From the cell containing the given text, extract its center point as [X, Y] coordinate. 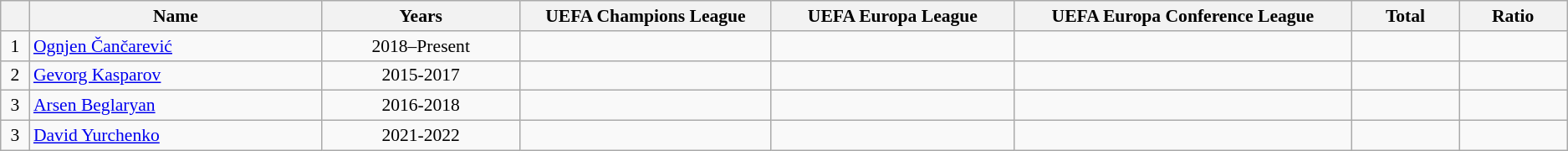
Gevorg Kasparov [176, 75]
Ognjen Čančarević [176, 46]
2 [15, 75]
Years [421, 16]
UEFA Europa Conference League [1182, 16]
UEFA Champions League [646, 16]
Arsen Beglaryan [176, 106]
2016-2018 [421, 106]
2018–Present [421, 46]
Ratio [1514, 16]
David Yurchenko [176, 136]
2015-2017 [421, 75]
UEFA Europa League [892, 16]
Total [1405, 16]
1 [15, 46]
Name [176, 16]
2021-2022 [421, 136]
